Pinpoint the cell where the given text exists, returning its (x, y) midpoint coordinate. 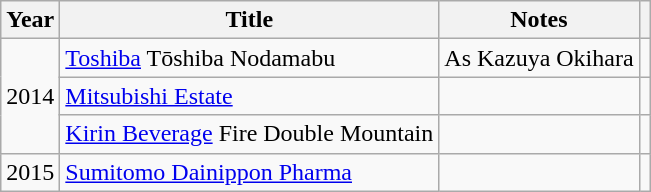
Toshiba Tōshiba Nodamabu (250, 58)
As Kazuya Okihara (539, 58)
2015 (30, 172)
2014 (30, 96)
Sumitomo Dainippon Pharma (250, 172)
Title (250, 20)
Kirin Beverage Fire Double Mountain (250, 134)
Notes (539, 20)
Year (30, 20)
Mitsubishi Estate (250, 96)
